From the cell containing the given text, extract its center point as [X, Y] coordinate. 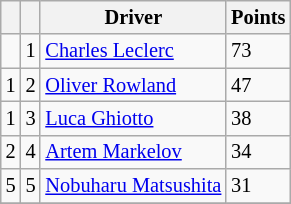
47 [258, 85]
Luca Ghiotto [133, 118]
31 [258, 186]
Nobuharu Matsushita [133, 186]
34 [258, 152]
4 [31, 152]
73 [258, 51]
Charles Leclerc [133, 51]
Oliver Rowland [133, 85]
Points [258, 17]
38 [258, 118]
Driver [133, 17]
Artem Markelov [133, 152]
3 [31, 118]
